Scan for the cell matching the given text and deliver its (x, y) coordinate at center. 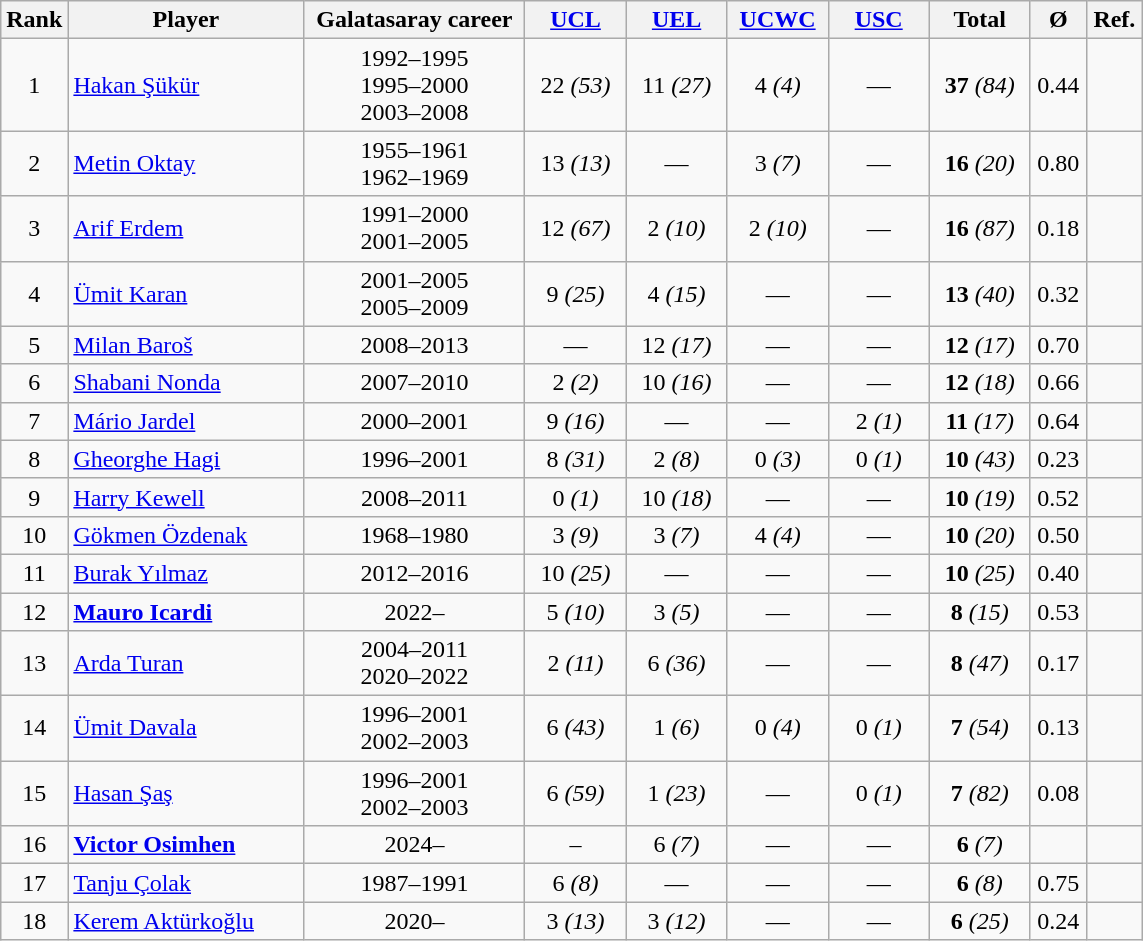
2000–2001 (414, 421)
0.23 (1058, 459)
Milan Baroš (186, 345)
8 (15) (980, 611)
10 (16) (676, 383)
Metin Oktay (186, 164)
10 (19) (980, 497)
UEL (676, 20)
2 (8) (676, 459)
7 (82) (980, 794)
3 (9) (576, 535)
Victor Osimhen (186, 845)
Harry Kewell (186, 497)
6 (43) (576, 728)
0.53 (1058, 611)
2 (2) (576, 383)
1991–20002001–2005 (414, 228)
6 (34, 383)
0.40 (1058, 573)
0.50 (1058, 535)
0.18 (1058, 228)
11 (27) (676, 85)
0.17 (1058, 664)
3 (5) (676, 611)
2020– (414, 921)
3 (13) (576, 921)
USC (878, 20)
2022– (414, 611)
6 (36) (676, 664)
15 (34, 794)
6 (25) (980, 921)
1 (6) (676, 728)
4 (34, 294)
13 (40) (980, 294)
3 (34, 228)
0 (3) (778, 459)
0 (4) (778, 728)
Gökmen Özdenak (186, 535)
UCWC (778, 20)
2008–2013 (414, 345)
0.52 (1058, 497)
1968–1980 (414, 535)
Kerem Aktürkoğlu (186, 921)
2001–20052005–2009 (414, 294)
1992–19951995–20002003–2008 (414, 85)
10 (43) (980, 459)
0.44 (1058, 85)
37 (84) (980, 85)
14 (34, 728)
13 (34, 664)
Ø (1058, 20)
2008–2011 (414, 497)
17 (34, 883)
0.66 (1058, 383)
1 (23) (676, 794)
2 (1) (878, 421)
2007–2010 (414, 383)
22 (53) (576, 85)
Mauro Icardi (186, 611)
4 (15) (676, 294)
2024– (414, 845)
1955–19611962–1969 (414, 164)
0.13 (1058, 728)
9 (16) (576, 421)
12 (34, 611)
9 (34, 497)
12 (67) (576, 228)
Burak Yılmaz (186, 573)
0.08 (1058, 794)
7 (34, 421)
Galatasaray career (414, 20)
Ümit Karan (186, 294)
Gheorghe Hagi (186, 459)
Arda Turan (186, 664)
0.24 (1058, 921)
– (576, 845)
9 (25) (576, 294)
11 (34, 573)
5 (10) (576, 611)
16 (34, 845)
18 (34, 921)
6 (59) (576, 794)
Tanju Çolak (186, 883)
Hasan Şaş (186, 794)
Arif Erdem (186, 228)
3 (12) (676, 921)
Rank (34, 20)
0.70 (1058, 345)
2012–2016 (414, 573)
1987–1991 (414, 883)
10 (18) (676, 497)
0.80 (1058, 164)
12 (18) (980, 383)
UCL (576, 20)
Ümit Davala (186, 728)
10 (34, 535)
Player (186, 20)
13 (13) (576, 164)
5 (34, 345)
1 (34, 85)
0.75 (1058, 883)
Mário Jardel (186, 421)
10 (20) (980, 535)
16 (87) (980, 228)
16 (20) (980, 164)
Hakan Şükür (186, 85)
Shabani Nonda (186, 383)
2004–20112020–2022 (414, 664)
0.32 (1058, 294)
1996–2001 (414, 459)
Total (980, 20)
8 (31) (576, 459)
7 (54) (980, 728)
0.64 (1058, 421)
Ref. (1114, 20)
8 (47) (980, 664)
8 (34, 459)
11 (17) (980, 421)
2 (11) (576, 664)
2 (34, 164)
